Pinpoint the cell where the given text exists, returning its (X, Y) midpoint coordinate. 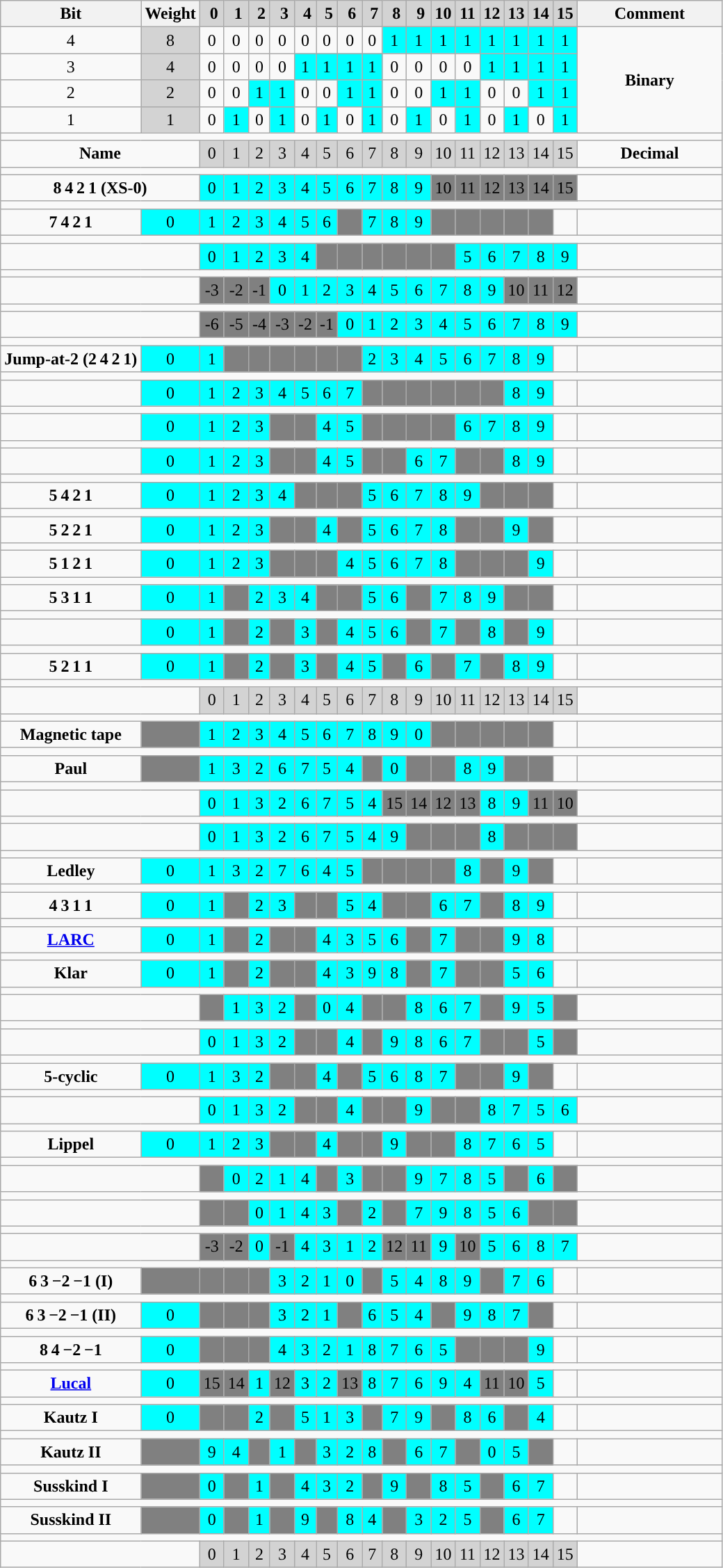
6 3 −2 −1 (I) (71, 1281)
Weight (170, 14)
5 3 1 1 (71, 598)
LARC (71, 939)
Klar (71, 973)
Decimal (649, 154)
Comment (649, 14)
-4 (259, 325)
5 2 2 1 (71, 529)
Susskind I (71, 1486)
5 2 1 1 (71, 666)
4 3 1 1 (71, 905)
-5 (236, 325)
Name (100, 154)
8 4 2 1 (XS-0) (100, 188)
Kautz I (71, 1418)
8 4 −2 −1 (71, 1350)
6 3 −2 −1 (II) (71, 1315)
Lucal (71, 1384)
Binary (649, 80)
Susskind II (71, 1520)
Kautz II (71, 1452)
Magnetic tape (71, 734)
5 4 2 1 (71, 495)
5 1 2 1 (71, 564)
5-cyclic (71, 1076)
Lippel (71, 1145)
-6 (211, 325)
7 4 2 1 (71, 222)
Paul (71, 768)
Ledley (71, 871)
Bit (71, 14)
Jump-at-2 (2 4 2 1) (71, 359)
